Return [x, y] of the center of cell containing provided text 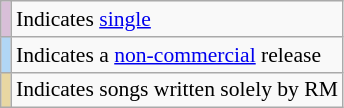
Indicates a non-commercial release [177, 55]
Indicates songs written solely by RM [177, 90]
Indicates single [177, 19]
